Locate the cell with the specified text and output its (X, Y) center coordinate. 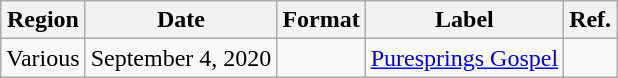
Label (464, 20)
September 4, 2020 (181, 58)
Date (181, 20)
Ref. (590, 20)
Format (321, 20)
Region (43, 20)
Puresprings Gospel (464, 58)
Various (43, 58)
